Return [X, Y] of the center of cell containing provided text 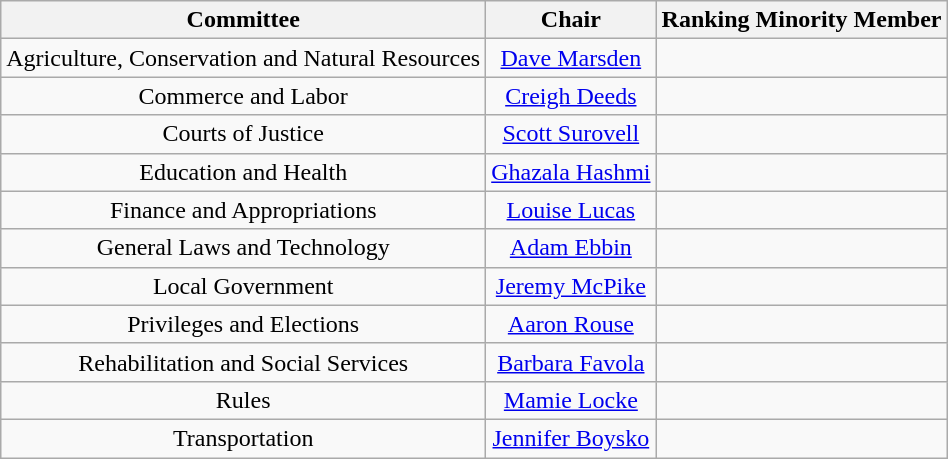
Agriculture, Conservation and Natural Resources [244, 58]
Jeremy McPike [571, 286]
Commerce and Labor [244, 96]
Courts of Justice [244, 134]
Dave Marsden [571, 58]
Rehabilitation and Social Services [244, 362]
Chair [571, 20]
Creigh Deeds [571, 96]
Jennifer Boysko [571, 438]
Ranking Minority Member [802, 20]
Education and Health [244, 172]
Ghazala Hashmi [571, 172]
General Laws and Technology [244, 248]
Privileges and Elections [244, 324]
Aaron Rouse [571, 324]
Committee [244, 20]
Mamie Locke [571, 400]
Barbara Favola [571, 362]
Rules [244, 400]
Transportation [244, 438]
Local Government [244, 286]
Louise Lucas [571, 210]
Adam Ebbin [571, 248]
Finance and Appropriations [244, 210]
Scott Surovell [571, 134]
